Determine the (x, y) coordinate at the center of the cell enclosing the given text.  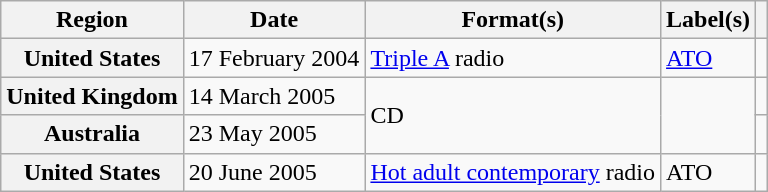
CD (513, 115)
Australia (92, 134)
Triple A radio (513, 58)
Format(s) (513, 20)
United Kingdom (92, 96)
23 May 2005 (274, 134)
Label(s) (708, 20)
20 June 2005 (274, 172)
17 February 2004 (274, 58)
Date (274, 20)
Hot adult contemporary radio (513, 172)
Region (92, 20)
14 March 2005 (274, 96)
